For the text-containing cell, return its midpoint in [x, y] coordinate format. 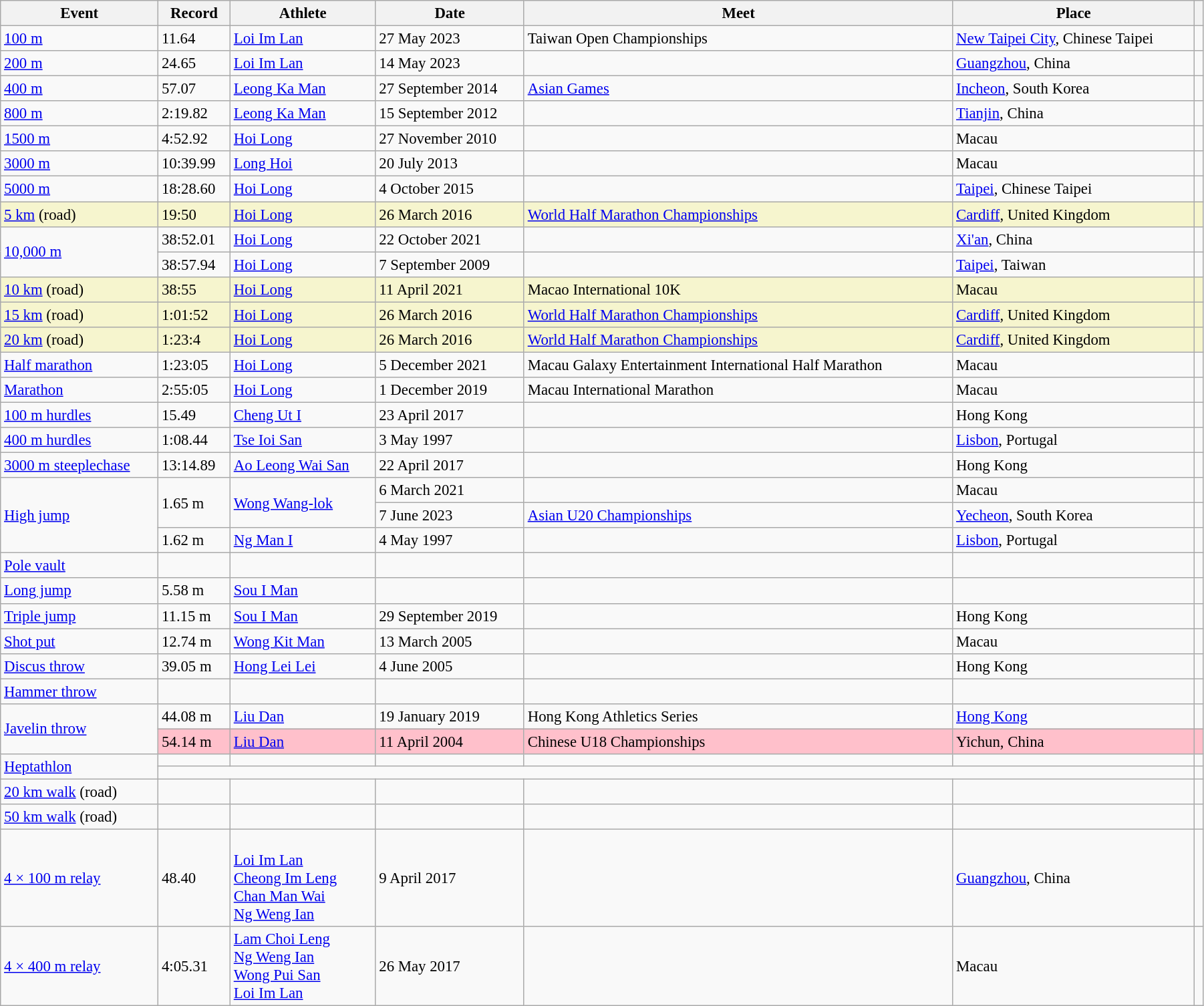
Cheng Ut I [303, 415]
Long Hoi [303, 164]
57.07 [194, 89]
22 October 2021 [450, 239]
100 m hurdles [80, 415]
Asian U20 Championships [738, 516]
4 June 2005 [450, 666]
7 June 2023 [450, 516]
Asian Games [738, 89]
Record [194, 13]
Yecheon, South Korea [1074, 516]
15 September 2012 [450, 114]
4 × 100 m relay [80, 878]
Hammer throw [80, 691]
Macau International Marathon [738, 390]
11.64 [194, 39]
Place [1074, 13]
38:52.01 [194, 239]
1:01:52 [194, 315]
1500 m [80, 139]
High jump [80, 516]
20 km walk (road) [80, 792]
2:55:05 [194, 390]
4 × 400 m relay [80, 966]
Taipei, Chinese Taipei [1074, 189]
Half marathon [80, 365]
48.40 [194, 878]
7 September 2009 [450, 265]
Ng Man I [303, 540]
19 January 2019 [450, 717]
Athlete [303, 13]
200 m [80, 63]
3000 m steeplechase [80, 466]
39.05 m [194, 666]
3 May 1997 [450, 440]
Meet [738, 13]
20 km (road) [80, 340]
18:28.60 [194, 189]
38:55 [194, 289]
11 April 2004 [450, 741]
Ao Leong Wai San [303, 466]
Macau Galaxy Entertainment International Half Marathon [738, 365]
15.49 [194, 415]
Marathon [80, 390]
5.58 m [194, 591]
Event [80, 13]
27 May 2023 [450, 39]
Pole vault [80, 566]
5 December 2021 [450, 365]
10 km (road) [80, 289]
400 m [80, 89]
Loi Im LanCheong Im LengChan Man WaiNg Weng Ian [303, 878]
Taipei, Taiwan [1074, 265]
1:23:4 [194, 340]
13 March 2005 [450, 641]
Xi'an, China [1074, 239]
10:39.99 [194, 164]
Chinese U18 Championships [738, 741]
12.74 m [194, 641]
1.62 m [194, 540]
4 May 1997 [450, 540]
100 m [80, 39]
1:23:05 [194, 365]
27 November 2010 [450, 139]
Incheon, South Korea [1074, 89]
5000 m [80, 189]
Yichun, China [1074, 741]
Wong Wang-lok [303, 502]
Shot put [80, 641]
27 September 2014 [450, 89]
Long jump [80, 591]
44.08 m [194, 717]
24.65 [194, 63]
4:52.92 [194, 139]
Tse Ioi San [303, 440]
29 September 2019 [450, 616]
9 April 2017 [450, 878]
23 April 2017 [450, 415]
15 km (road) [80, 315]
Hong Kong Athletics Series [738, 717]
3000 m [80, 164]
54.14 m [194, 741]
1.65 m [194, 502]
14 May 2023 [450, 63]
Discus throw [80, 666]
Date [450, 13]
38:57.94 [194, 265]
20 July 2013 [450, 164]
10,000 m [80, 251]
11 April 2021 [450, 289]
Hong Lei Lei [303, 666]
Javelin throw [80, 729]
5 km (road) [80, 214]
1:08.44 [194, 440]
Tianjin, China [1074, 114]
22 April 2017 [450, 466]
2:19.82 [194, 114]
Lam Choi LengNg Weng IanWong Pui SanLoi Im Lan [303, 966]
800 m [80, 114]
13:14.89 [194, 466]
Heptathlon [80, 767]
4 October 2015 [450, 189]
Wong Kit Man [303, 641]
4:05.31 [194, 966]
New Taipei City, Chinese Taipei [1074, 39]
1 December 2019 [450, 390]
Taiwan Open Championships [738, 39]
Macao International 10K [738, 289]
26 May 2017 [450, 966]
19:50 [194, 214]
400 m hurdles [80, 440]
6 March 2021 [450, 490]
50 km walk (road) [80, 817]
Triple jump [80, 616]
11.15 m [194, 616]
